Scan for the cell matching the given text and deliver its (X, Y) coordinate at center. 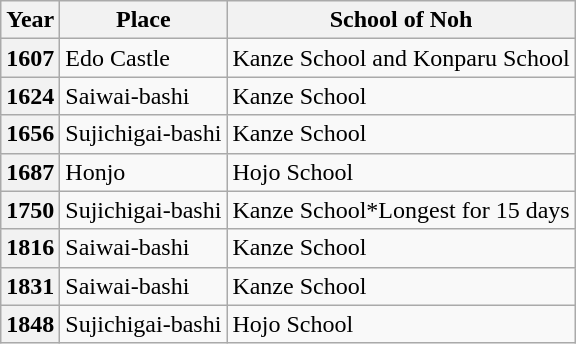
1750 (30, 210)
1687 (30, 172)
1816 (30, 248)
School of Noh (401, 20)
1656 (30, 134)
1848 (30, 324)
1607 (30, 58)
Kanze School and Konparu School (401, 58)
Edo Castle (144, 58)
Year (30, 20)
Honjo (144, 172)
1831 (30, 286)
1624 (30, 96)
Place (144, 20)
Kanze School*Longest for 15 days (401, 210)
